Return [x, y] of the center of cell containing provided text 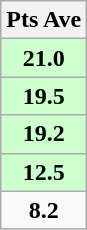
21.0 [44, 58]
19.5 [44, 96]
Pts Ave [44, 20]
19.2 [44, 134]
8.2 [44, 210]
12.5 [44, 172]
